From the cell containing the given text, extract its center point as (x, y) coordinate. 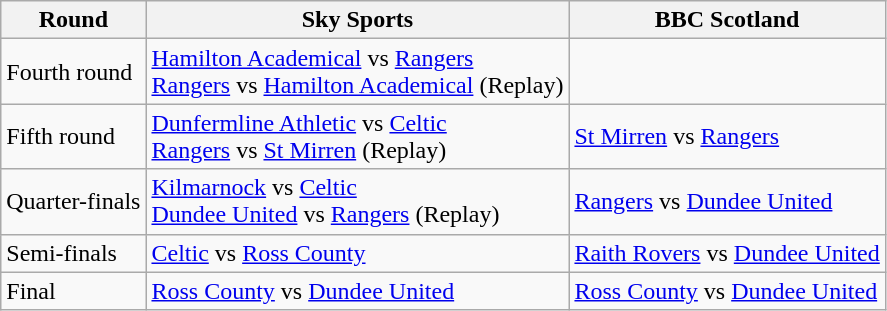
Celtic vs Ross County (358, 253)
Sky Sports (358, 20)
Fifth round (74, 136)
Rangers vs Dundee United (727, 202)
BBC Scotland (727, 20)
St Mirren vs Rangers (727, 136)
Round (74, 20)
Dunfermline Athletic vs Celtic Rangers vs St Mirren (Replay) (358, 136)
Hamilton Academical vs Rangers Rangers vs Hamilton Academical (Replay) (358, 72)
Final (74, 291)
Raith Rovers vs Dundee United (727, 253)
Fourth round (74, 72)
Semi-finals (74, 253)
Quarter-finals (74, 202)
Kilmarnock vs Celtic Dundee United vs Rangers (Replay) (358, 202)
